Return [x, y] of the center of cell containing provided text 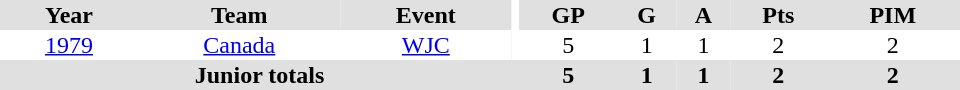
Canada [240, 45]
PIM [893, 15]
GP [568, 15]
Pts [778, 15]
WJC [426, 45]
Team [240, 15]
Year [69, 15]
Event [426, 15]
G [646, 15]
1979 [69, 45]
Junior totals [260, 75]
A [704, 15]
